Extract the (x, y) coordinate from the center of the cell holding the provided text.  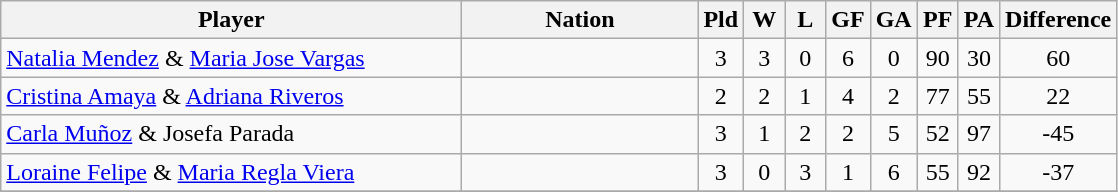
PA (978, 20)
Natalia Mendez & Maria Jose Vargas (232, 58)
Nation (580, 20)
60 (1058, 58)
Carla Muñoz & Josefa Parada (232, 134)
4 (848, 96)
-45 (1058, 134)
22 (1058, 96)
PF (938, 20)
77 (938, 96)
Loraine Felipe & Maria Regla Viera (232, 172)
5 (894, 134)
Pld (721, 20)
GA (894, 20)
GF (848, 20)
30 (978, 58)
52 (938, 134)
97 (978, 134)
Cristina Amaya & Adriana Riveros (232, 96)
Difference (1058, 20)
92 (978, 172)
L (806, 20)
W (764, 20)
-37 (1058, 172)
90 (938, 58)
Player (232, 20)
